Return the (x, y) coordinate for the center point of the cell that contains the specified text.  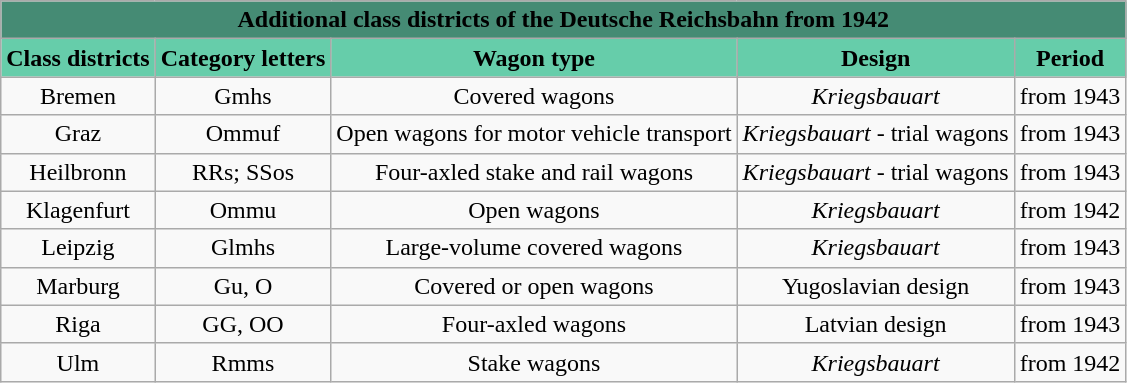
Covered wagons (534, 96)
Ommu (243, 210)
Latvian design (876, 324)
Riga (78, 324)
Four-axled wagons (534, 324)
Bremen (78, 96)
Heilbronn (78, 172)
Ulm (78, 362)
RRs; SSos (243, 172)
Leipzig (78, 248)
Wagon type (534, 58)
Gu, O (243, 286)
Klagenfurt (78, 210)
Yugoslavian design (876, 286)
Graz (78, 134)
Four-axled stake and rail wagons (534, 172)
Design (876, 58)
Period (1070, 58)
Category letters (243, 58)
Glmhs (243, 248)
Gmhs (243, 96)
Large-volume covered wagons (534, 248)
Covered or open wagons (534, 286)
Rmms (243, 362)
GG, OO (243, 324)
Class districts (78, 58)
Additional class districts of the Deutsche Reichsbahn from 1942 (564, 20)
Marburg (78, 286)
Open wagons (534, 210)
Stake wagons (534, 362)
Ommuf (243, 134)
Open wagons for motor vehicle transport (534, 134)
